Capture the cell that displays the provided text and extract its (x, y) central coordinate. 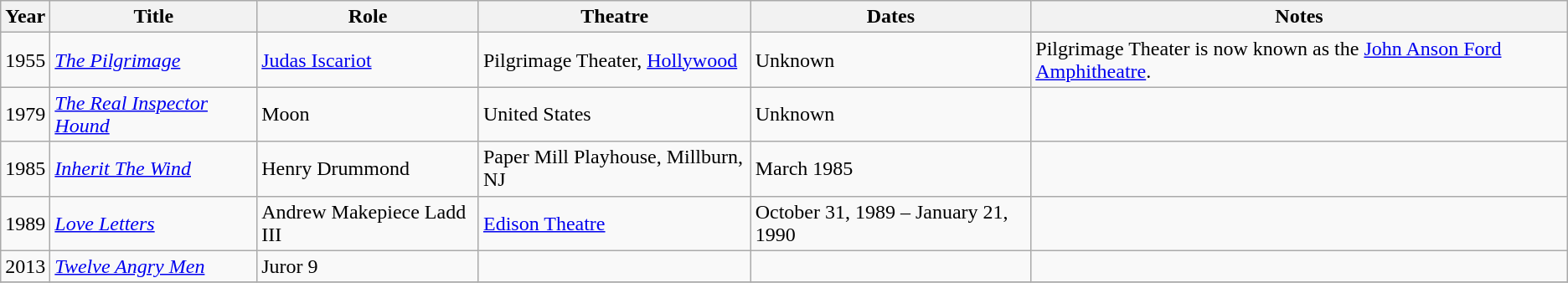
The Pilgrimage (154, 60)
Role (369, 17)
1985 (25, 169)
Paper Mill Playhouse, Millburn, NJ (615, 169)
Juror 9 (369, 266)
March 1985 (891, 169)
Title (154, 17)
United States (615, 114)
Year (25, 17)
Notes (1299, 17)
2013 (25, 266)
Pilgrimage Theater, Hollywood (615, 60)
Edison Theatre (615, 223)
Love Letters (154, 223)
Moon (369, 114)
Andrew Makepiece Ladd III (369, 223)
Twelve Angry Men (154, 266)
Theatre (615, 17)
Judas Iscariot (369, 60)
Henry Drummond (369, 169)
Inherit The Wind (154, 169)
1989 (25, 223)
Dates (891, 17)
Pilgrimage Theater is now known as the John Anson Ford Amphitheatre. (1299, 60)
October 31, 1989 – January 21, 1990 (891, 223)
1955 (25, 60)
1979 (25, 114)
The Real Inspector Hound (154, 114)
